Find where the given text appears and provide that cell's center as [X, Y] coordinate. 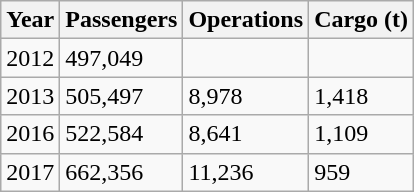
Year [30, 20]
2017 [30, 172]
959 [362, 172]
522,584 [122, 134]
Passengers [122, 20]
497,049 [122, 58]
2016 [30, 134]
11,236 [246, 172]
505,497 [122, 96]
Cargo (t) [362, 20]
Operations [246, 20]
2012 [30, 58]
8,978 [246, 96]
1,418 [362, 96]
1,109 [362, 134]
8,641 [246, 134]
662,356 [122, 172]
2013 [30, 96]
